From the cell containing the given text, extract its center point as [x, y] coordinate. 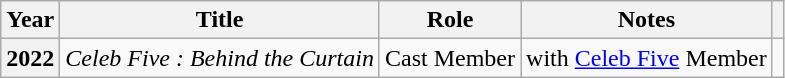
2022 [30, 58]
Notes [647, 20]
Title [220, 20]
Year [30, 20]
with Celeb Five Member [647, 58]
Celeb Five : Behind the Curtain [220, 58]
Cast Member [450, 58]
Role [450, 20]
